Return the [X, Y] coordinate for the center point of the cell that contains the specified text.  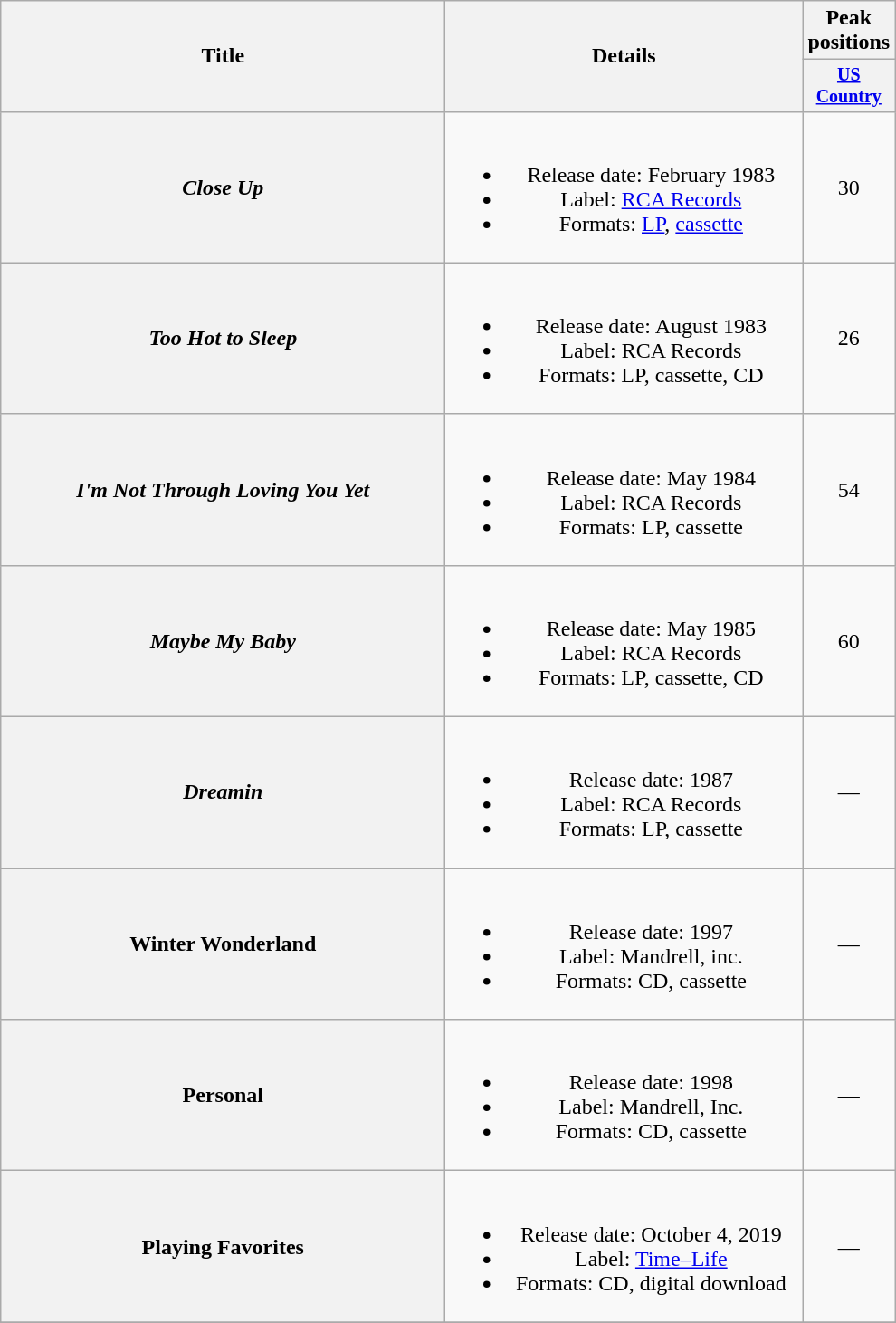
26 [849, 339]
Title [223, 56]
Details [624, 56]
Too Hot to Sleep [223, 339]
54 [849, 489]
Release date: May 1984Label: RCA RecordsFormats: LP, cassette [624, 489]
Release date: August 1983Label: RCA RecordsFormats: LP, cassette, CD [624, 339]
I'm Not Through Loving You Yet [223, 489]
Close Up [223, 187]
30 [849, 187]
Winter Wonderland [223, 944]
Release date: 1987Label: RCA RecordsFormats: LP, cassette [624, 793]
60 [849, 641]
Maybe My Baby [223, 641]
Release date: 1998Label: Mandrell, Inc.Formats: CD, cassette [624, 1096]
Playing Favorites [223, 1246]
US Country [849, 85]
Release date: February 1983Label: RCA RecordsFormats: LP, cassette [624, 187]
Release date: 1997Label: Mandrell, inc.Formats: CD, cassette [624, 944]
Release date: October 4, 2019Label: Time–LifeFormats: CD, digital download [624, 1246]
Peakpositions [849, 31]
Release date: May 1985Label: RCA RecordsFormats: LP, cassette, CD [624, 641]
Personal [223, 1096]
Dreamin [223, 793]
